Scan for the cell matching the given text and deliver its [X, Y] coordinate at center. 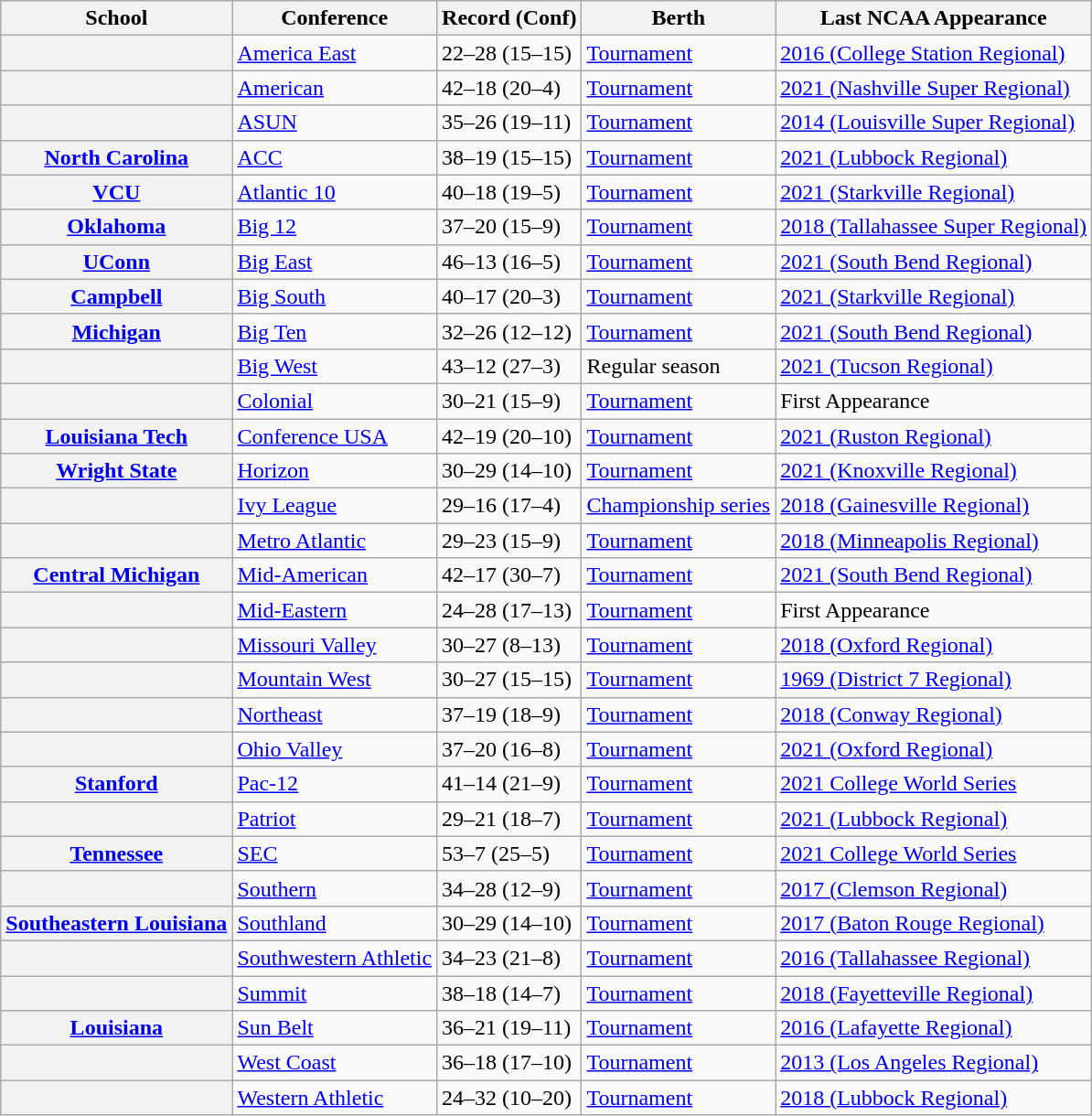
41–14 (21–9) [509, 784]
2018 (Gainesville Regional) [934, 506]
Summit [335, 993]
Patriot [335, 819]
Ohio Valley [335, 749]
SEC [335, 853]
ACC [335, 157]
Louisiana Tech [117, 436]
37–19 (18–9) [509, 714]
Ivy League [335, 506]
2021 (Oxford Regional) [934, 749]
Big East [335, 262]
36–18 (17–10) [509, 1063]
Wright State [117, 471]
Southland [335, 923]
Southern [335, 888]
42–17 (30–7) [509, 575]
2017 (Baton Rouge Regional) [934, 923]
Big 12 [335, 227]
37–20 (16–8) [509, 749]
Central Michigan [117, 575]
Missouri Valley [335, 645]
2018 (Minneapolis Regional) [934, 541]
43–12 (27–3) [509, 366]
2018 (Lubbock Regional) [934, 1098]
Campbell [117, 296]
38–18 (14–7) [509, 993]
Big West [335, 366]
Berth [679, 18]
22–28 (15–15) [509, 53]
American [335, 88]
Western Athletic [335, 1098]
VCU [117, 192]
37–20 (15–9) [509, 227]
Southeastern Louisiana [117, 923]
34–28 (12–9) [509, 888]
Louisiana [117, 1028]
Big South [335, 296]
Mid-American [335, 575]
35–26 (19–11) [509, 123]
2021 (Ruston Regional) [934, 436]
2016 (Lafayette Regional) [934, 1028]
29–23 (15–9) [509, 541]
40–18 (19–5) [509, 192]
53–7 (25–5) [509, 853]
38–19 (15–15) [509, 157]
30–27 (8–13) [509, 645]
2016 (College Station Regional) [934, 53]
36–21 (19–11) [509, 1028]
Atlantic 10 [335, 192]
Stanford [117, 784]
School [117, 18]
46–13 (16–5) [509, 262]
Pac-12 [335, 784]
West Coast [335, 1063]
2013 (Los Angeles Regional) [934, 1063]
34–23 (21–8) [509, 958]
Championship series [679, 506]
2018 (Tallahassee Super Regional) [934, 227]
2021 (Tucson Regional) [934, 366]
Northeast [335, 714]
29–21 (18–7) [509, 819]
40–17 (20–3) [509, 296]
2021 (Knoxville Regional) [934, 471]
Colonial [335, 401]
Conference USA [335, 436]
1969 (District 7 Regional) [934, 680]
2018 (Oxford Regional) [934, 645]
North Carolina [117, 157]
Metro Atlantic [335, 541]
Horizon [335, 471]
Record (Conf) [509, 18]
2018 (Fayetteville Regional) [934, 993]
2014 (Louisville Super Regional) [934, 123]
Southwestern Athletic [335, 958]
24–28 (17–13) [509, 610]
2021 (Nashville Super Regional) [934, 88]
29–16 (17–4) [509, 506]
Mid-Eastern [335, 610]
Big Ten [335, 331]
Oklahoma [117, 227]
2016 (Tallahassee Regional) [934, 958]
Regular season [679, 366]
Sun Belt [335, 1028]
ASUN [335, 123]
UConn [117, 262]
Tennessee [117, 853]
Michigan [117, 331]
2017 (Clemson Regional) [934, 888]
42–19 (20–10) [509, 436]
Last NCAA Appearance [934, 18]
30–21 (15–9) [509, 401]
24–32 (10–20) [509, 1098]
Mountain West [335, 680]
32–26 (12–12) [509, 331]
2018 (Conway Regional) [934, 714]
30–27 (15–15) [509, 680]
Conference [335, 18]
42–18 (20–4) [509, 88]
America East [335, 53]
